Provide the [x, y] coordinate of the cell's center where the given text is located.  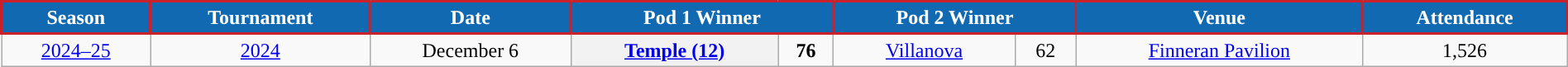
December 6 [471, 50]
76 [806, 50]
Attendance [1465, 18]
62 [1045, 50]
Tournament [260, 18]
Pod 1 Winner [702, 18]
Venue [1219, 18]
2024–25 [76, 50]
Pod 2 Winner [954, 18]
Season [76, 18]
1,526 [1465, 50]
Villanova [925, 50]
Temple (12) [675, 50]
2024 [260, 50]
Date [471, 18]
Finneran Pavilion [1219, 50]
